Return [x, y] of the center of cell containing provided text 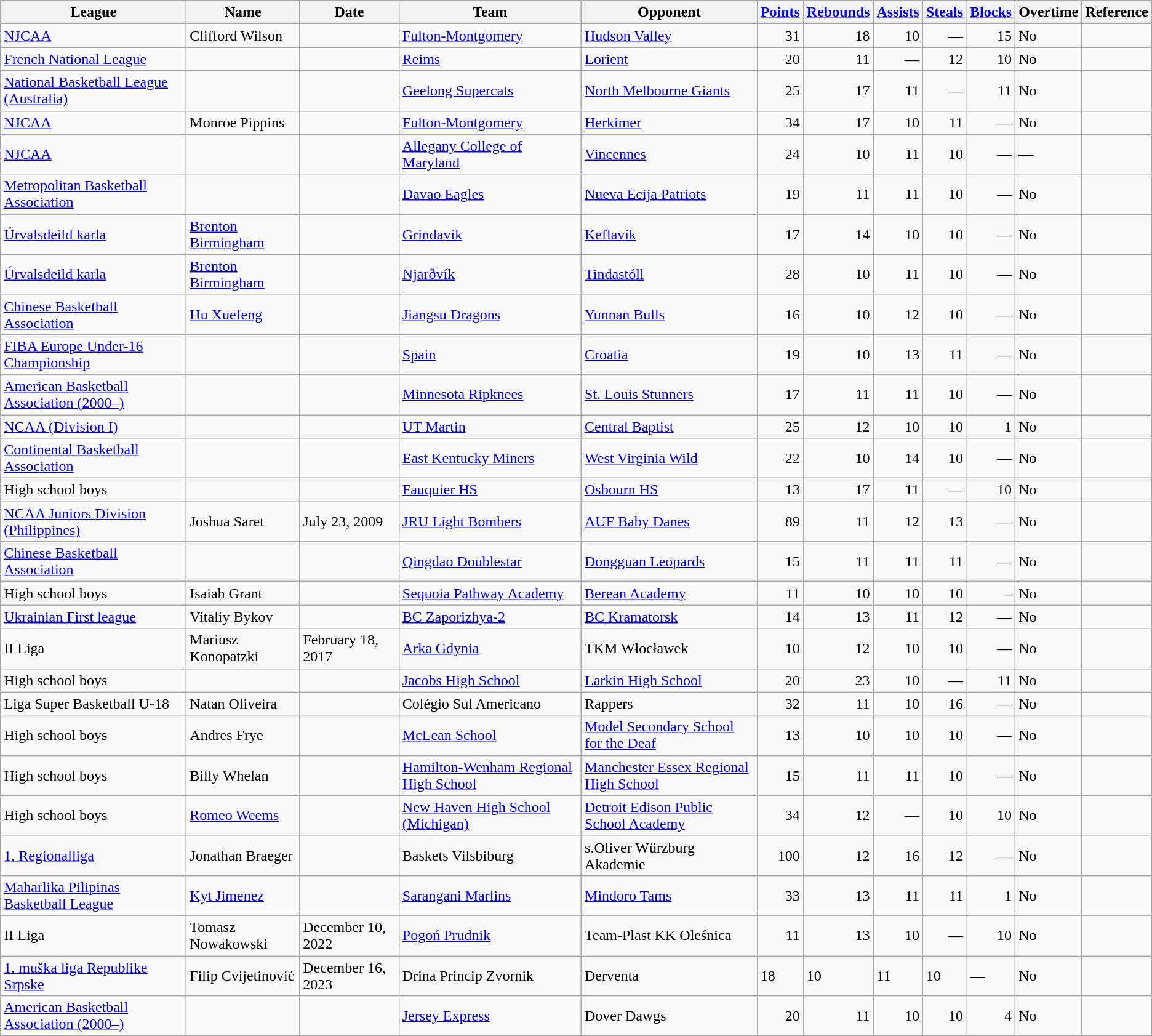
JRU Light Bombers [490, 522]
Hu Xuefeng [243, 314]
22 [780, 458]
Team [490, 12]
Sarangani Marlins [490, 895]
League [94, 12]
Fauquier HS [490, 490]
Opponent [670, 12]
National Basketball League (Australia) [94, 91]
Central Baptist [670, 427]
Qingdao Doublestar [490, 561]
Reims [490, 59]
s.Oliver Würzburg Akademie [670, 856]
Jonathan Braeger [243, 856]
Manchester Essex Regional High School [670, 776]
McLean School [490, 735]
Blocks [991, 12]
NCAA (Division I) [94, 427]
Dover Dawgs [670, 1016]
Sequoia Pathway Academy [490, 593]
Hudson Valley [670, 36]
Romeo Weems [243, 815]
Keflavík [670, 234]
Dongguan Leopards [670, 561]
Natan Oliveira [243, 704]
Yunnan Bulls [670, 314]
Jersey Express [490, 1016]
Isaiah Grant [243, 593]
Team-Plast KK Oleśnica [670, 936]
BC Zaporizhya-2 [490, 617]
Baskets Vilsbiburg [490, 856]
Assists [898, 12]
Colégio Sul Americano [490, 704]
FIBA Europe Under-16 Championship [94, 355]
Model Secondary School for the Deaf [670, 735]
Derventa [670, 975]
Detroit Edison Public School Academy [670, 815]
TKM Włocławek [670, 649]
Lorient [670, 59]
Osbourn HS [670, 490]
89 [780, 522]
Vitaliy Bykov [243, 617]
Larkin High School [670, 680]
Andres Frye [243, 735]
Monroe Pippins [243, 122]
Points [780, 12]
Steals [944, 12]
Tindastóll [670, 275]
NCAA Juniors Division (Philippines) [94, 522]
Metropolitan Basketball Association [94, 195]
Spain [490, 355]
Tomasz Nowakowski [243, 936]
100 [780, 856]
Arka Gdynia [490, 649]
Continental Basketball Association [94, 458]
Geelong Supercats [490, 91]
Croatia [670, 355]
Mindoro Tams [670, 895]
Ukrainian First league [94, 617]
St. Louis Stunners [670, 394]
Filip Cvijetinović [243, 975]
– [991, 593]
Maharlika Pilipinas Basketball League [94, 895]
December 10, 2022 [350, 936]
24 [780, 154]
Nueva Ecija Patriots [670, 195]
Mariusz Konopatzki [243, 649]
23 [838, 680]
Jacobs High School [490, 680]
Name [243, 12]
February 18, 2017 [350, 649]
Overtime [1049, 12]
Grindavík [490, 234]
Reference [1116, 12]
French National League [94, 59]
Date [350, 12]
Njarðvík [490, 275]
December 16, 2023 [350, 975]
Pogoń Prudnik [490, 936]
East Kentucky Miners [490, 458]
West Virginia Wild [670, 458]
UT Martin [490, 427]
31 [780, 36]
July 23, 2009 [350, 522]
28 [780, 275]
Davao Eagles [490, 195]
Jiangsu Dragons [490, 314]
Minnesota Ripknees [490, 394]
Rebounds [838, 12]
Hamilton-Wenham Regional High School [490, 776]
BC Kramatorsk [670, 617]
New Haven High School (Michigan) [490, 815]
North Melbourne Giants [670, 91]
Allegany College of Maryland [490, 154]
Vincennes [670, 154]
1. muška liga Republike Srpske [94, 975]
Berean Academy [670, 593]
AUF Baby Danes [670, 522]
Liga Super Basketball U-18 [94, 704]
Rappers [670, 704]
33 [780, 895]
Clifford Wilson [243, 36]
32 [780, 704]
Billy Whelan [243, 776]
1. Regionalliga [94, 856]
Herkimer [670, 122]
Kyt Jimenez [243, 895]
4 [991, 1016]
Joshua Saret [243, 522]
Drina Princip Zvornik [490, 975]
